Provide the (x, y) coordinate of the cell's center where the given text is located.  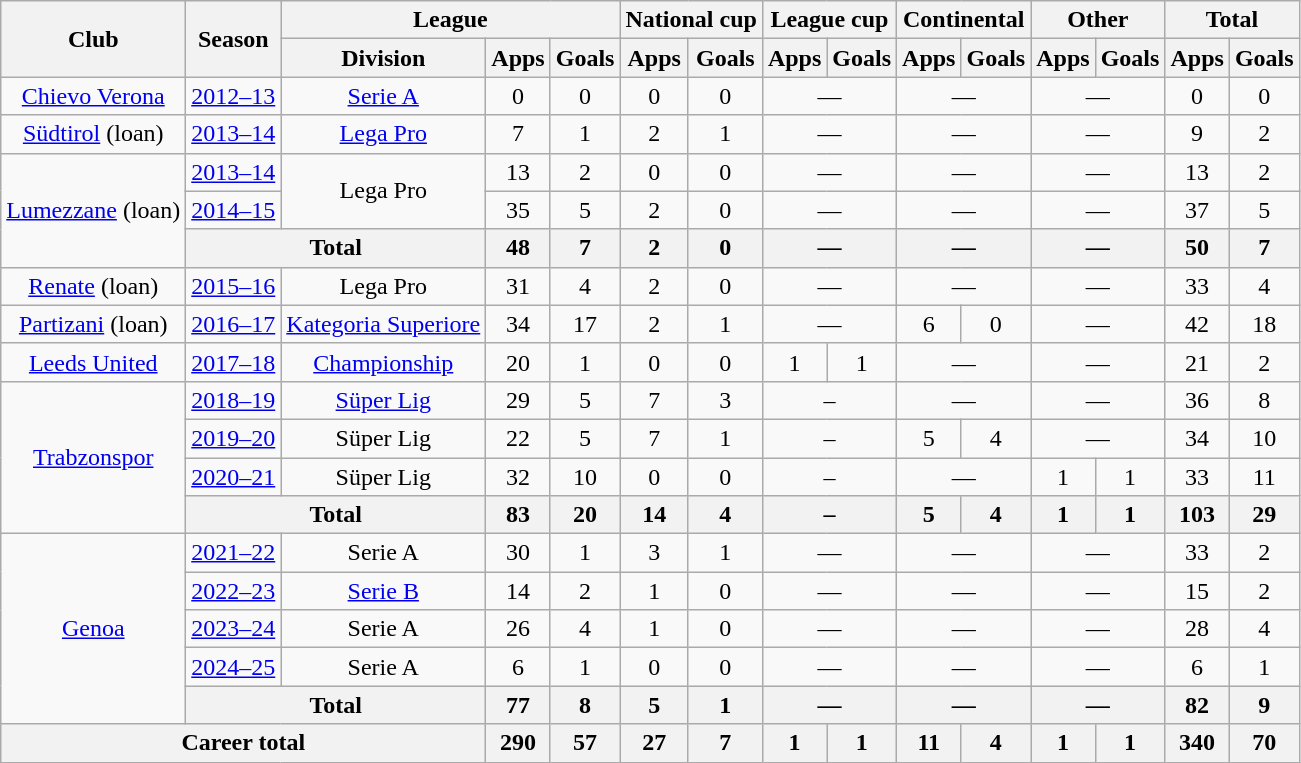
48 (518, 248)
82 (1197, 705)
Trabzonspor (94, 457)
50 (1197, 248)
83 (518, 515)
Lumezzane (loan) (94, 210)
28 (1197, 629)
Partizani (loan) (94, 324)
Career total (244, 743)
Chievo Verona (94, 96)
Serie B (384, 591)
42 (1197, 324)
Continental (964, 20)
2023–24 (234, 629)
Championship (384, 362)
2018–19 (234, 400)
26 (518, 629)
Renate (loan) (94, 286)
2021–22 (234, 553)
22 (518, 438)
37 (1197, 210)
57 (585, 743)
30 (518, 553)
Other (1098, 20)
35 (518, 210)
Südtirol (loan) (94, 134)
17 (585, 324)
21 (1197, 362)
Club (94, 39)
2022–23 (234, 591)
2019–20 (234, 438)
2020–21 (234, 477)
2015–16 (234, 286)
290 (518, 743)
36 (1197, 400)
Leeds United (94, 362)
77 (518, 705)
15 (1197, 591)
27 (654, 743)
Genoa (94, 629)
2016–17 (234, 324)
2012–13 (234, 96)
League (450, 20)
Kategoria Superiore (384, 324)
League cup (829, 20)
National cup (691, 20)
340 (1197, 743)
2017–18 (234, 362)
Division (384, 58)
70 (1264, 743)
2014–15 (234, 210)
2024–25 (234, 667)
Season (234, 39)
32 (518, 477)
18 (1264, 324)
103 (1197, 515)
31 (518, 286)
